For the text-containing cell, return its midpoint in [x, y] coordinate format. 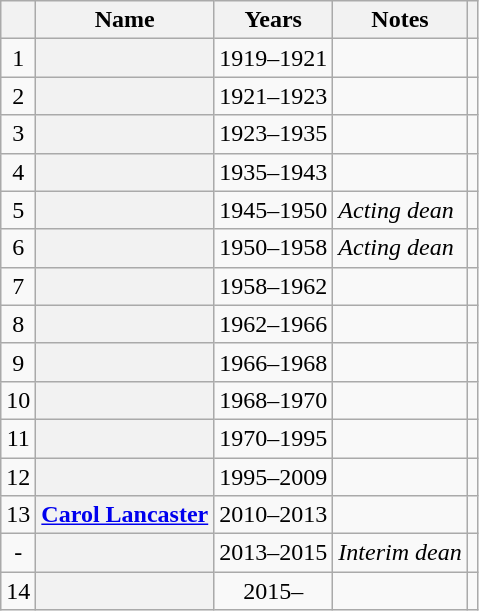
1958–1962 [274, 286]
5 [18, 210]
1968–1970 [274, 400]
1962–1966 [274, 324]
1 [18, 58]
1923–1935 [274, 134]
6 [18, 248]
Interim dean [400, 553]
1945–1950 [274, 210]
1935–1943 [274, 172]
11 [18, 438]
10 [18, 400]
2013–2015 [274, 553]
Carol Lancaster [125, 515]
2015– [274, 591]
1966–1968 [274, 362]
8 [18, 324]
Name [125, 20]
13 [18, 515]
9 [18, 362]
Years [274, 20]
3 [18, 134]
Notes [400, 20]
1995–2009 [274, 477]
14 [18, 591]
7 [18, 286]
- [18, 553]
1950–1958 [274, 248]
1921–1923 [274, 96]
1919–1921 [274, 58]
2010–2013 [274, 515]
1970–1995 [274, 438]
2 [18, 96]
12 [18, 477]
4 [18, 172]
